Identify which cell holds the provided text, then report its (x, y) central coordinate. 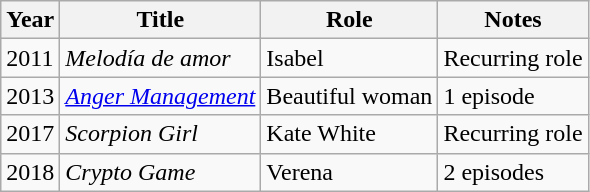
Kate White (350, 134)
2011 (30, 58)
Isabel (350, 58)
2018 (30, 172)
Verena (350, 172)
Crypto Game (160, 172)
Melodía de amor (160, 58)
Year (30, 20)
Beautiful woman (350, 96)
Title (160, 20)
Anger Management (160, 96)
2013 (30, 96)
Role (350, 20)
2 episodes (513, 172)
Notes (513, 20)
1 episode (513, 96)
Scorpion Girl (160, 134)
2017 (30, 134)
